For the text-containing cell, return its midpoint in [x, y] coordinate format. 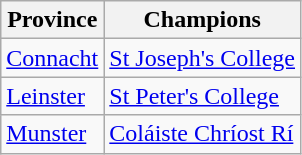
St Peter's College [202, 96]
Munster [52, 134]
St Joseph's College [202, 58]
Leinster [52, 96]
Champions [202, 20]
Coláiste Chríost Rí [202, 134]
Province [52, 20]
Connacht [52, 58]
